Provide the (x, y) coordinate of the cell's center where the given text is located.  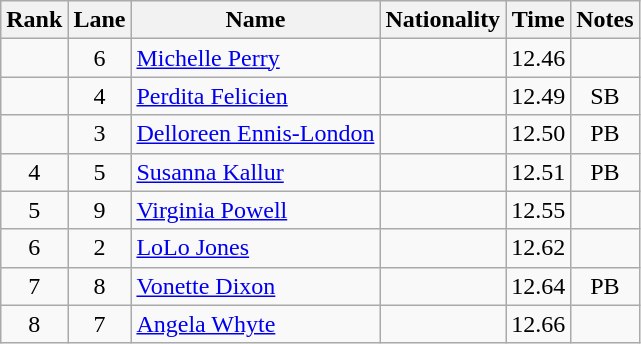
3 (100, 134)
Delloreen Ennis-London (256, 134)
12.51 (538, 172)
12.62 (538, 248)
12.55 (538, 210)
Time (538, 20)
Rank (34, 20)
Angela Whyte (256, 324)
12.64 (538, 286)
Nationality (443, 20)
Name (256, 20)
12.46 (538, 58)
9 (100, 210)
Virginia Powell (256, 210)
Notes (605, 20)
Michelle Perry (256, 58)
Perdita Felicien (256, 96)
Lane (100, 20)
LoLo Jones (256, 248)
Vonette Dixon (256, 286)
2 (100, 248)
SB (605, 96)
12.50 (538, 134)
Susanna Kallur (256, 172)
12.49 (538, 96)
12.66 (538, 324)
